Detect which cell encompasses the target text, then output its (x, y) center coordinate. 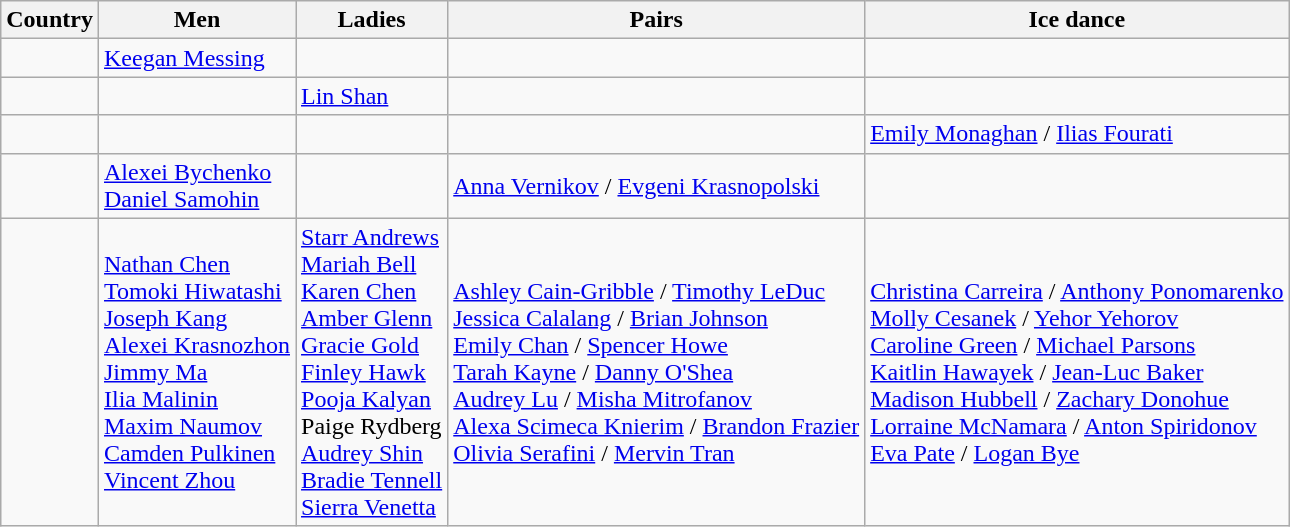
Starr AndrewsMariah BellKaren ChenAmber GlennGracie GoldFinley HawkPooja KalyanPaige RydbergAudrey ShinBradie TennellSierra Venetta (372, 372)
Anna Vernikov / Evgeni Krasnopolski (656, 186)
Alexei BychenkoDaniel Samohin (196, 186)
Nathan ChenTomoki HiwatashiJoseph KangAlexei KrasnozhonJimmy MaIlia MalininMaxim NaumovCamden PulkinenVincent Zhou (196, 372)
Ladies (372, 20)
Men (196, 20)
Keegan Messing (196, 58)
Country (50, 20)
Ice dance (1077, 20)
Lin Shan (372, 96)
Pairs (656, 20)
Emily Monaghan / Ilias Fourati (1077, 134)
